Locate the cell with the specified text and output its [x, y] center coordinate. 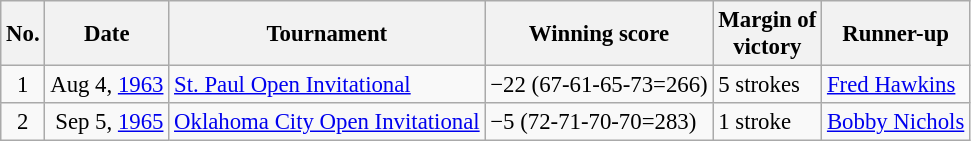
Oklahoma City Open Invitational [327, 122]
St. Paul Open Invitational [327, 85]
2 [23, 122]
Sep 5, 1965 [107, 122]
1 stroke [768, 122]
Date [107, 34]
Fred Hawkins [896, 85]
Aug 4, 1963 [107, 85]
Tournament [327, 34]
Bobby Nichols [896, 122]
−5 (72-71-70-70=283) [599, 122]
5 strokes [768, 85]
−22 (67-61-65-73=266) [599, 85]
Margin ofvictory [768, 34]
Winning score [599, 34]
Runner-up [896, 34]
No. [23, 34]
1 [23, 85]
